Extract the (X, Y) coordinate from the center of the cell holding the provided text.  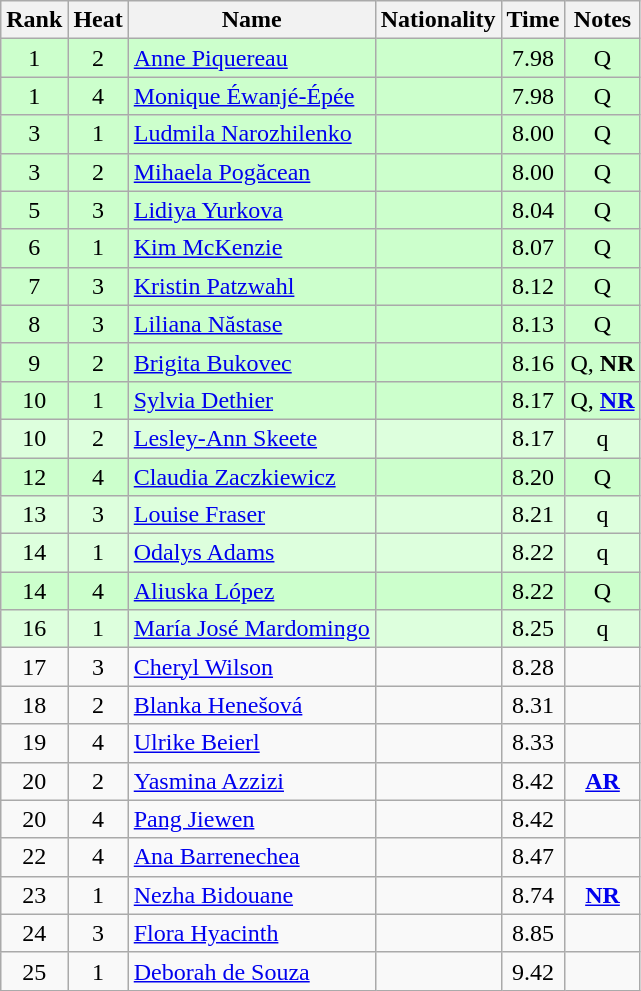
8.85 (533, 933)
NR (602, 895)
13 (34, 515)
8.04 (533, 210)
8.21 (533, 515)
8.47 (533, 857)
8.20 (533, 477)
Blanka Henešová (252, 705)
Flora Hyacinth (252, 933)
8 (34, 324)
AR (602, 781)
9 (34, 362)
25 (34, 971)
Claudia Zaczkiewicz (252, 477)
7 (34, 286)
Nationality (438, 20)
Lesley-Ann Skeete (252, 438)
Ludmila Narozhilenko (252, 134)
María José Mardomingo (252, 629)
17 (34, 667)
5 (34, 210)
Nezha Bidouane (252, 895)
6 (34, 248)
8.25 (533, 629)
Anne Piquereau (252, 58)
Kim McKenzie (252, 248)
Monique Éwanjé-Épée (252, 96)
Time (533, 20)
19 (34, 743)
24 (34, 933)
Deborah de Souza (252, 971)
8.31 (533, 705)
8.28 (533, 667)
Aliuska López (252, 591)
Sylvia Dethier (252, 400)
8.07 (533, 248)
Odalys Adams (252, 553)
Brigita Bukovec (252, 362)
Mihaela Pogăcean (252, 172)
8.13 (533, 324)
Name (252, 20)
12 (34, 477)
18 (34, 705)
8.74 (533, 895)
Liliana Năstase (252, 324)
Pang Jiewen (252, 819)
Heat (98, 20)
Ana Barrenechea (252, 857)
Cheryl Wilson (252, 667)
Lidiya Yurkova (252, 210)
Notes (602, 20)
23 (34, 895)
22 (34, 857)
Rank (34, 20)
Louise Fraser (252, 515)
8.33 (533, 743)
Kristin Patzwahl (252, 286)
8.12 (533, 286)
Yasmina Azzizi (252, 781)
Ulrike Beierl (252, 743)
8.16 (533, 362)
16 (34, 629)
9.42 (533, 971)
